Find where the given text appears and provide that cell's center as [x, y] coordinate. 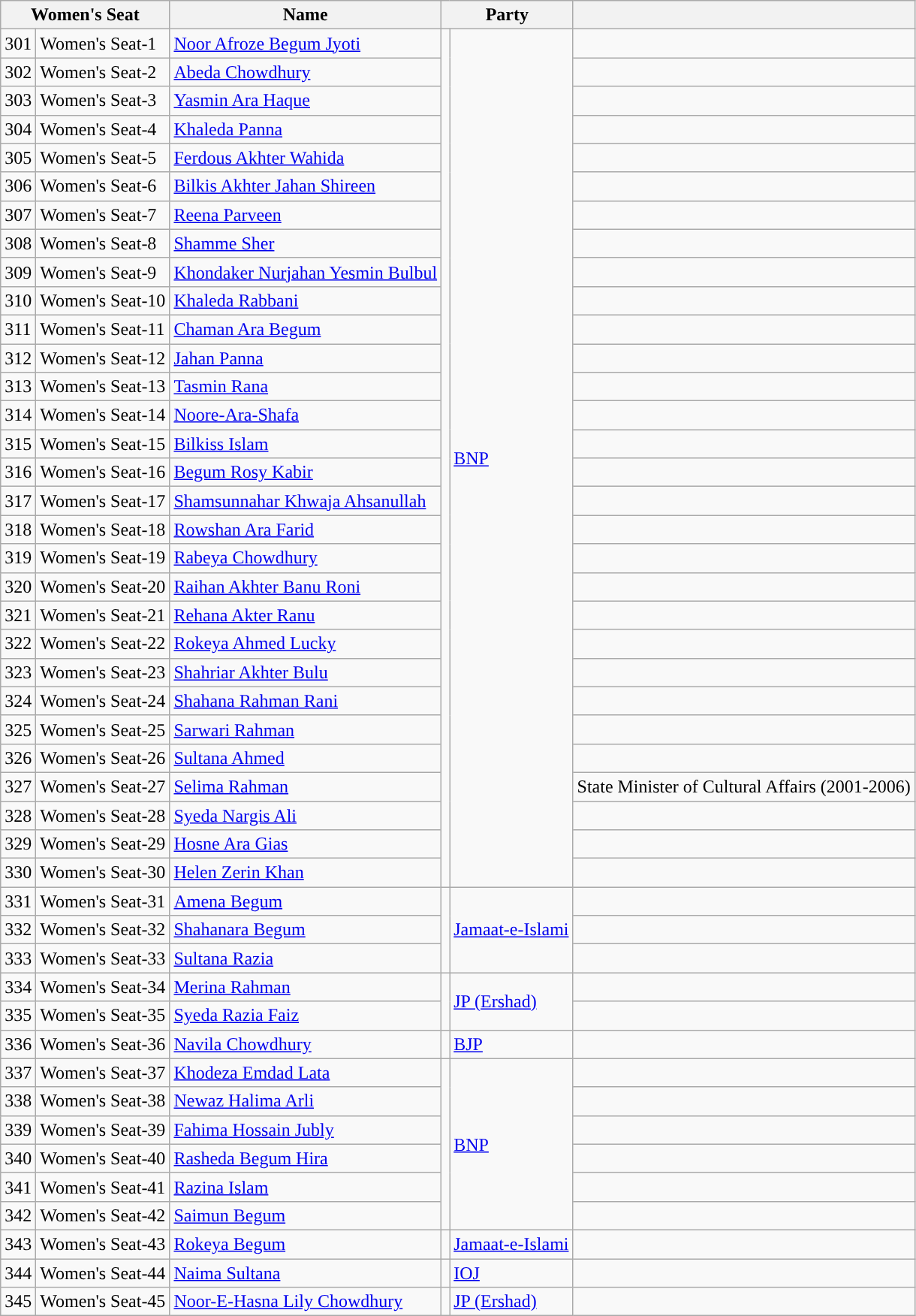
324 [18, 701]
308 [18, 243]
Women's Seat-19 [103, 558]
341 [18, 1187]
306 [18, 186]
Women's Seat-13 [103, 387]
Khaleda Rabbani [306, 300]
Women's Seat-39 [103, 1130]
330 [18, 873]
Women's Seat-35 [103, 1016]
Women's Seat-34 [103, 987]
340 [18, 1158]
Helen Zerin Khan [306, 873]
Women's Seat-22 [103, 644]
Noore-Ara-Shafa [306, 415]
Women's Seat-23 [103, 672]
304 [18, 129]
Women's Seat-5 [103, 158]
Ferdous Akhter Wahida [306, 158]
Rokeya Begum [306, 1244]
332 [18, 930]
Women's Seat-27 [103, 786]
Raihan Akhter Banu Roni [306, 587]
Women's Seat-41 [103, 1187]
Women's Seat-21 [103, 615]
Bilkiss Islam [306, 444]
Women's Seat-12 [103, 358]
Sultana Ahmed [306, 758]
Newaz Halima Arli [306, 1101]
331 [18, 901]
Hosne Ara Gias [306, 844]
Khodeza Emdad Lata [306, 1073]
310 [18, 300]
335 [18, 1016]
Women's Seat-1 [103, 44]
Rabeya Chowdhury [306, 558]
BJP [511, 1044]
Women's Seat-6 [103, 186]
Women's Seat-37 [103, 1073]
Merina Rahman [306, 987]
Abeda Chowdhury [306, 72]
Reena Parveen [306, 215]
309 [18, 272]
Yasmin Ara Haque [306, 101]
Women's Seat-14 [103, 415]
Khaleda Panna [306, 129]
Shahana Rahman Rani [306, 701]
303 [18, 101]
Rehana Akter Ranu [306, 615]
311 [18, 329]
321 [18, 615]
Women's Seat-44 [103, 1273]
Party [508, 15]
State Minister of Cultural Affairs (2001-2006) [743, 786]
Rowshan Ara Farid [306, 530]
307 [18, 215]
302 [18, 72]
319 [18, 558]
Shahanara Begum [306, 930]
343 [18, 1244]
Sultana Razia [306, 958]
Rasheda Begum Hira [306, 1158]
333 [18, 958]
326 [18, 758]
Women's Seat-28 [103, 815]
Noor-E-Hasna Lily Chowdhury [306, 1302]
Women's Seat-29 [103, 844]
Begum Rosy Kabir [306, 472]
Fahima Hossain Jubly [306, 1130]
Women's Seat-20 [103, 587]
Women's Seat [86, 15]
Women's Seat-3 [103, 101]
Women's Seat-4 [103, 129]
Selima Rahman [306, 786]
322 [18, 644]
Sarwari Rahman [306, 729]
316 [18, 472]
Women's Seat-17 [103, 501]
318 [18, 530]
Razina Islam [306, 1187]
Women's Seat-32 [103, 930]
314 [18, 415]
Women's Seat-31 [103, 901]
334 [18, 987]
Women's Seat-26 [103, 758]
Women's Seat-42 [103, 1215]
Shamme Sher [306, 243]
344 [18, 1273]
Women's Seat-40 [103, 1158]
301 [18, 44]
325 [18, 729]
329 [18, 844]
Women's Seat-36 [103, 1044]
339 [18, 1130]
IOJ [511, 1273]
Women's Seat-45 [103, 1302]
Women's Seat-33 [103, 958]
Women's Seat-24 [103, 701]
Women's Seat-30 [103, 873]
Women's Seat-9 [103, 272]
312 [18, 358]
338 [18, 1101]
Bilkis Akhter Jahan Shireen [306, 186]
Shamsunnahar Khwaja Ahsanullah [306, 501]
Women's Seat-43 [103, 1244]
Women's Seat-18 [103, 530]
Women's Seat-10 [103, 300]
315 [18, 444]
327 [18, 786]
323 [18, 672]
313 [18, 387]
Amena Begum [306, 901]
Women's Seat-8 [103, 243]
Navila Chowdhury [306, 1044]
Name [306, 15]
305 [18, 158]
Women's Seat-7 [103, 215]
Khondaker Nurjahan Yesmin Bulbul [306, 272]
328 [18, 815]
Jahan Panna [306, 358]
Shahriar Akhter Bulu [306, 672]
Noor Afroze Begum Jyoti [306, 44]
Women's Seat-16 [103, 472]
Syeda Nargis Ali [306, 815]
Syeda Razia Faiz [306, 1016]
Women's Seat-15 [103, 444]
Women's Seat-11 [103, 329]
317 [18, 501]
Rokeya Ahmed Lucky [306, 644]
Saimun Begum [306, 1215]
345 [18, 1302]
337 [18, 1073]
Women's Seat-25 [103, 729]
Chaman Ara Begum [306, 329]
336 [18, 1044]
320 [18, 587]
342 [18, 1215]
Women's Seat-38 [103, 1101]
Tasmin Rana [306, 387]
Women's Seat-2 [103, 72]
Naima Sultana [306, 1273]
